Output the [X, Y] coordinate of the center of the cell containing the given text.  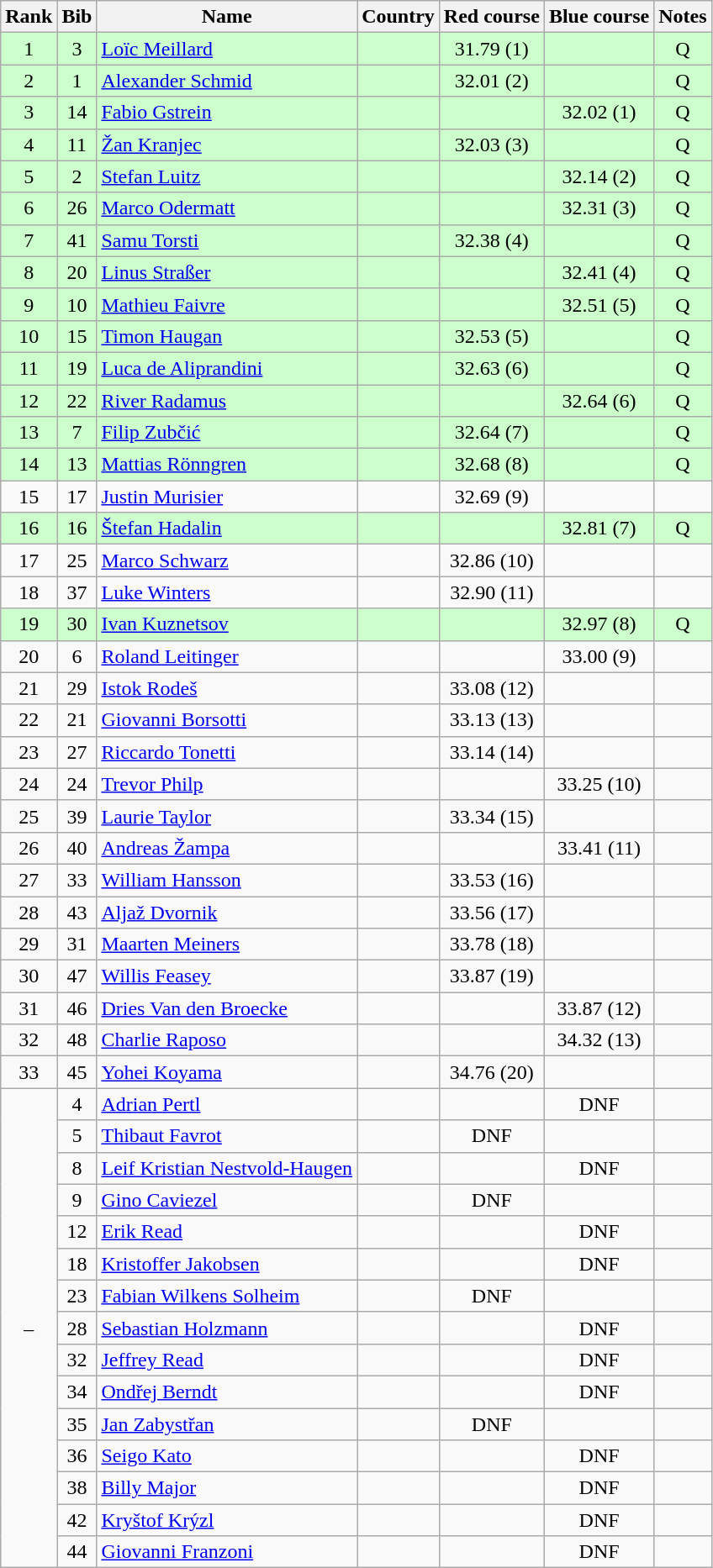
Kristoffer Jakobsen [227, 1264]
32.68 (8) [491, 465]
35 [77, 1424]
33.78 (18) [491, 944]
Gino Caviezel [227, 1200]
32.64 (6) [599, 401]
Country [399, 17]
Red course [491, 17]
– [29, 1328]
Jan Zabystřan [227, 1424]
34 [77, 1392]
32.90 (11) [491, 592]
31.79 (1) [491, 49]
38 [77, 1488]
45 [77, 1072]
33.56 (17) [491, 912]
Jeffrey Read [227, 1360]
Adrian Pertl [227, 1104]
Charlie Raposo [227, 1040]
Laurie Taylor [227, 816]
Linus Straßer [227, 272]
48 [77, 1040]
33.87 (12) [599, 1008]
Billy Major [227, 1488]
Stefan Luitz [227, 176]
Blue course [599, 17]
32.41 (4) [599, 272]
Ondřej Berndt [227, 1392]
Aljaž Dvornik [227, 912]
33.25 (10) [599, 784]
Mattias Rönngren [227, 465]
32.81 (7) [599, 529]
36 [77, 1456]
32.51 (5) [599, 304]
34.32 (13) [599, 1040]
Name [227, 17]
Justin Murisier [227, 497]
47 [77, 976]
Willis Feasey [227, 976]
32.03 (3) [491, 145]
37 [77, 592]
32.97 (8) [599, 624]
33.00 (9) [599, 656]
Timon Haugan [227, 336]
46 [77, 1008]
32.86 (10) [491, 560]
33.14 (14) [491, 752]
Riccardo Tonetti [227, 752]
Žan Kranjec [227, 145]
William Hansson [227, 880]
Maarten Meiners [227, 944]
43 [77, 912]
32.01 (2) [491, 81]
33.41 (11) [599, 848]
Filip Zubčić [227, 433]
River Radamus [227, 401]
Yohei Koyama [227, 1072]
Dries Van den Broecke [227, 1008]
Andreas Žampa [227, 848]
33.13 (13) [491, 720]
44 [77, 1552]
Istok Rodeš [227, 688]
41 [77, 240]
Marco Schwarz [227, 560]
40 [77, 848]
Sebastian Holzmann [227, 1328]
Erik Read [227, 1232]
Mathieu Faivre [227, 304]
Loïc Meillard [227, 49]
33.53 (16) [491, 880]
Luke Winters [227, 592]
Ivan Kuznetsov [227, 624]
Leif Kristian Nestvold-Haugen [227, 1168]
Roland Leitinger [227, 656]
Samu Torsti [227, 240]
Luca de Aliprandini [227, 368]
Bib [77, 17]
Giovanni Borsotti [227, 720]
Štefan Hadalin [227, 529]
Notes [683, 17]
33.87 (19) [491, 976]
Rank [29, 17]
Alexander Schmid [227, 81]
Kryštof Krýzl [227, 1520]
Fabian Wilkens Solheim [227, 1296]
Giovanni Franzoni [227, 1552]
Marco Odermatt [227, 208]
32.31 (3) [599, 208]
Trevor Philp [227, 784]
32.38 (4) [491, 240]
32.63 (6) [491, 368]
Thibaut Favrot [227, 1136]
33.34 (15) [491, 816]
Fabio Gstrein [227, 113]
39 [77, 816]
32.64 (7) [491, 433]
34.76 (20) [491, 1072]
32.69 (9) [491, 497]
Seigo Kato [227, 1456]
32.02 (1) [599, 113]
32.14 (2) [599, 176]
32.53 (5) [491, 336]
42 [77, 1520]
33.08 (12) [491, 688]
